Locate the cell with the specified text and output its [X, Y] center coordinate. 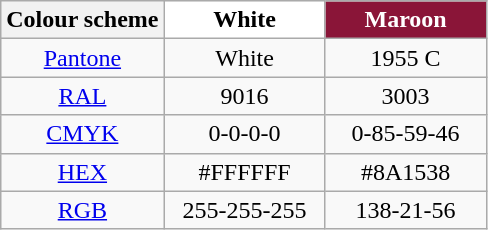
1955 C [406, 58]
#FFFFFF [244, 172]
Pantone [82, 58]
138-21-56 [406, 210]
Maroon [406, 20]
CMYK [82, 134]
3003 [406, 96]
255-255-255 [244, 210]
RGB [82, 210]
0-0-0-0 [244, 134]
HEX [82, 172]
Colour scheme [82, 20]
RAL [82, 96]
0-85-59-46 [406, 134]
9016 [244, 96]
#8A1538 [406, 172]
